From the cell containing the given text, extract its center point as (x, y) coordinate. 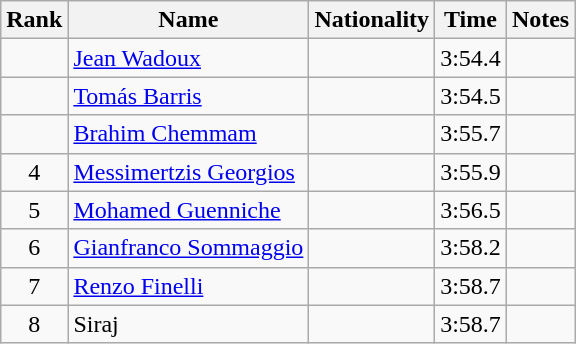
3:55.9 (471, 172)
3:54.4 (471, 58)
Renzo Finelli (188, 286)
8 (34, 324)
Notes (540, 20)
7 (34, 286)
Brahim Chemmam (188, 134)
Name (188, 20)
4 (34, 172)
Siraj (188, 324)
3:58.2 (471, 248)
Messimertzis Georgios (188, 172)
Tomás Barris (188, 96)
Mohamed Guenniche (188, 210)
Jean Wadoux (188, 58)
6 (34, 248)
3:55.7 (471, 134)
Time (471, 20)
Nationality (372, 20)
3:56.5 (471, 210)
Rank (34, 20)
3:54.5 (471, 96)
Gianfranco Sommaggio (188, 248)
5 (34, 210)
